Provide the [x, y] coordinate of the cell's center where the given text is located.  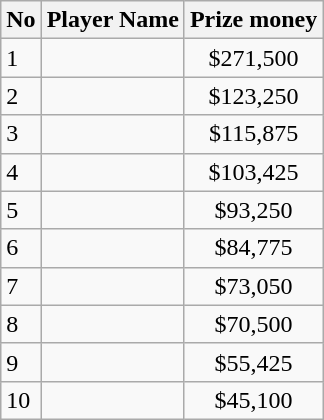
6 [21, 248]
8 [21, 324]
$123,250 [253, 96]
$84,775 [253, 248]
5 [21, 210]
9 [21, 362]
3 [21, 134]
Prize money [253, 20]
$103,425 [253, 172]
$45,100 [253, 400]
$70,500 [253, 324]
No [21, 20]
$271,500 [253, 58]
$93,250 [253, 210]
10 [21, 400]
$115,875 [253, 134]
Player Name [112, 20]
$55,425 [253, 362]
$73,050 [253, 286]
2 [21, 96]
1 [21, 58]
4 [21, 172]
7 [21, 286]
